Identify which cell holds the provided text, then report its (X, Y) central coordinate. 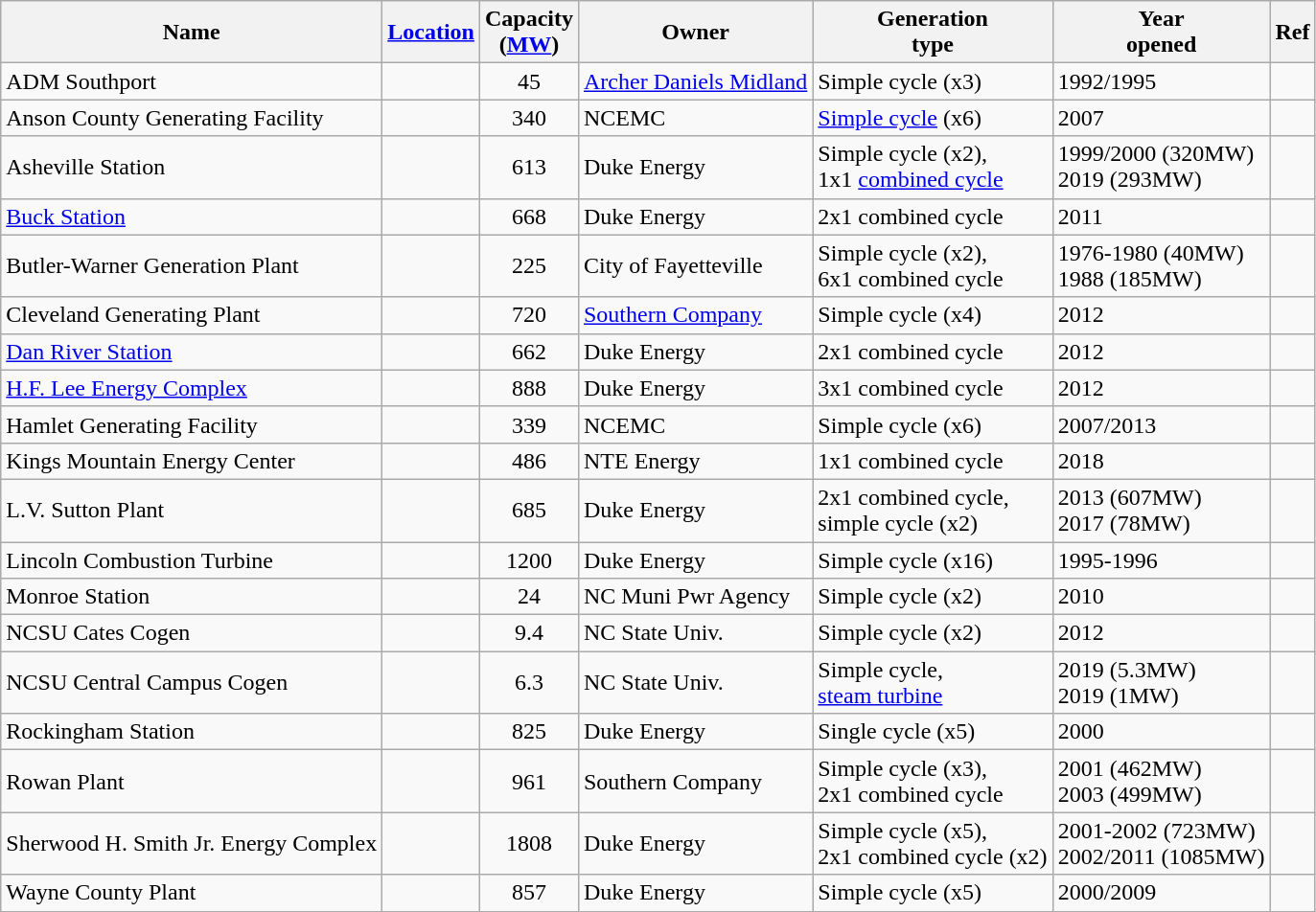
Asheville Station (192, 167)
1x1 combined cycle (933, 461)
Simple cycle (x3),2x1 combined cycle (933, 782)
1976-1980 (40MW)1988 (185MW) (1162, 266)
2001-2002 (723MW)2002/2011 (1085MW) (1162, 843)
Monroe Station (192, 597)
Buck Station (192, 217)
668 (529, 217)
662 (529, 352)
Hamlet Generating Facility (192, 424)
Anson County Generating Facility (192, 118)
340 (529, 118)
2007/2013 (1162, 424)
Archer Daniels Midland (695, 81)
Single cycle (x5) (933, 732)
888 (529, 388)
Location (431, 33)
NCSU Cates Cogen (192, 633)
1808 (529, 843)
Capacity(MW) (529, 33)
Owner (695, 33)
NCSU Central Campus Cogen (192, 682)
Name (192, 33)
2018 (1162, 461)
Dan River Station (192, 352)
1200 (529, 560)
Wayne County Plant (192, 893)
24 (529, 597)
NC Muni Pwr Agency (695, 597)
6.3 (529, 682)
Simple cycle (x5),2x1 combined cycle (x2) (933, 843)
2000 (1162, 732)
3x1 combined cycle (933, 388)
Simple cycle (x5) (933, 893)
Simple cycle (x2),1x1 combined cycle (933, 167)
L.V. Sutton Plant (192, 510)
Simple cycle (x4) (933, 315)
9.4 (529, 633)
825 (529, 732)
Ref (1292, 33)
Lincoln Combustion Turbine (192, 560)
225 (529, 266)
Generationtype (933, 33)
339 (529, 424)
720 (529, 315)
Yearopened (1162, 33)
ADM Southport (192, 81)
45 (529, 81)
2010 (1162, 597)
1995-1996 (1162, 560)
2007 (1162, 118)
2013 (607MW)2017 (78MW) (1162, 510)
Simple cycle,steam turbine (933, 682)
Butler-Warner Generation Plant (192, 266)
2x1 combined cycle,simple cycle (x2) (933, 510)
Rockingham Station (192, 732)
Rowan Plant (192, 782)
2011 (1162, 217)
2001 (462MW)2003 (499MW) (1162, 782)
City of Fayetteville (695, 266)
961 (529, 782)
486 (529, 461)
1999/2000 (320MW)2019 (293MW) (1162, 167)
Cleveland Generating Plant (192, 315)
Simple cycle (x2),6x1 combined cycle (933, 266)
Simple cycle (x16) (933, 560)
H.F. Lee Energy Complex (192, 388)
613 (529, 167)
2000/2009 (1162, 893)
Kings Mountain Energy Center (192, 461)
2019 (5.3MW)2019 (1MW) (1162, 682)
Simple cycle (x3) (933, 81)
NTE Energy (695, 461)
1992/1995 (1162, 81)
857 (529, 893)
685 (529, 510)
Sherwood H. Smith Jr. Energy Complex (192, 843)
